Capture the cell that displays the provided text and extract its (x, y) central coordinate. 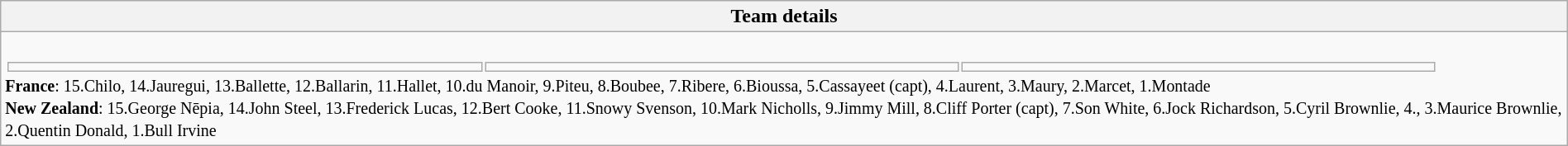
Team details (784, 16)
